Return [X, Y] of the center of cell containing provided text 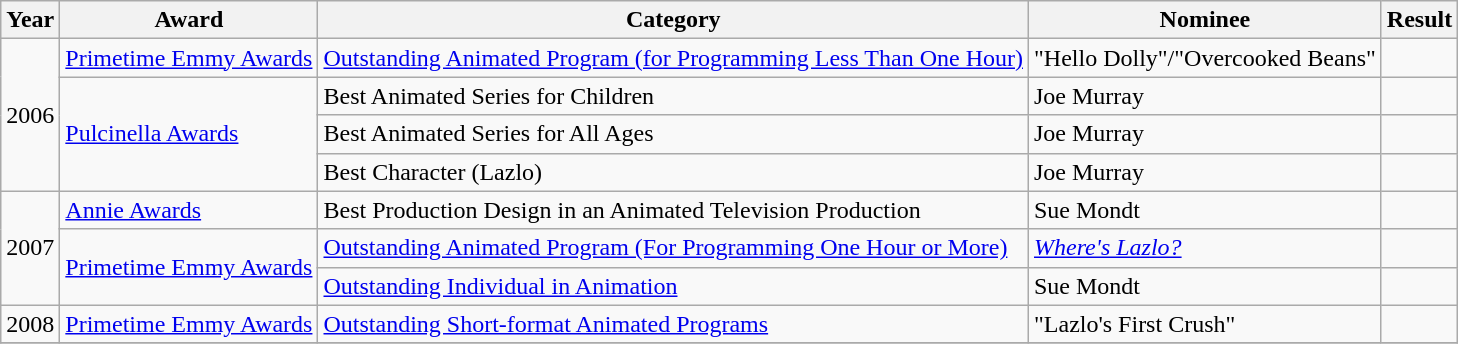
"Hello Dolly"/"Overcooked Beans" [1204, 58]
Award [189, 20]
Outstanding Individual in Animation [674, 286]
Where's Lazlo? [1204, 248]
Outstanding Short-format Animated Programs [674, 324]
Nominee [1204, 20]
Pulcinella Awards [189, 134]
Best Animated Series for Children [674, 96]
Result [1419, 20]
Best Production Design in an Animated Television Production [674, 210]
2006 [30, 115]
2008 [30, 324]
Outstanding Animated Program (For Programming One Hour or More) [674, 248]
Outstanding Animated Program (for Programming Less Than One Hour) [674, 58]
Year [30, 20]
Category [674, 20]
Annie Awards [189, 210]
Best Character (Lazlo) [674, 172]
"Lazlo's First Crush" [1204, 324]
2007 [30, 248]
Best Animated Series for All Ages [674, 134]
